Output the [x, y] coordinate of the center of the cell containing the given text.  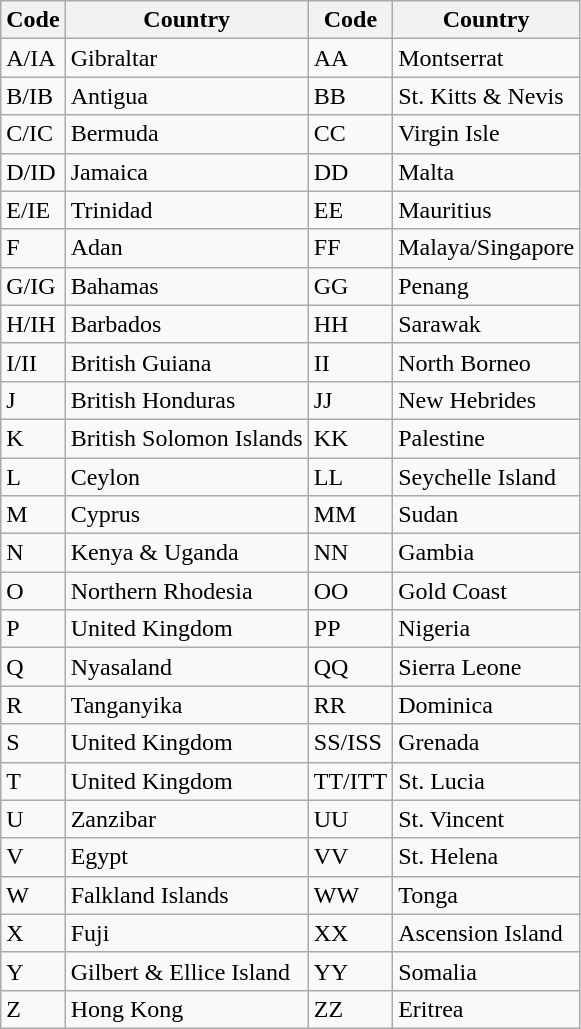
G/IG [33, 286]
Penang [486, 286]
YY [350, 971]
V [33, 857]
O [33, 591]
ZZ [350, 1009]
Jamaica [186, 172]
SS/ISS [350, 743]
M [33, 515]
L [33, 477]
Montserrat [486, 58]
Gold Coast [486, 591]
Ascension Island [486, 933]
Trinidad [186, 210]
Y [33, 971]
UU [350, 819]
St. Lucia [486, 781]
KK [350, 438]
North Borneo [486, 362]
Ceylon [186, 477]
Bermuda [186, 134]
AA [350, 58]
Dominica [486, 705]
E/IE [33, 210]
F [33, 248]
Nyasaland [186, 667]
H/IH [33, 324]
Grenada [486, 743]
XX [350, 933]
VV [350, 857]
Gilbert & Ellice Island [186, 971]
Hong Kong [186, 1009]
Zanzibar [186, 819]
C/IC [33, 134]
Northern Rhodesia [186, 591]
K [33, 438]
OO [350, 591]
Sarawak [486, 324]
Kenya & Uganda [186, 553]
QQ [350, 667]
CC [350, 134]
DD [350, 172]
British Honduras [186, 400]
BB [350, 96]
II [350, 362]
U [33, 819]
PP [350, 629]
British Solomon Islands [186, 438]
Egypt [186, 857]
Z [33, 1009]
Falkland Islands [186, 895]
Q [33, 667]
Antigua [186, 96]
NN [350, 553]
TT/ITT [350, 781]
D/ID [33, 172]
T [33, 781]
R [33, 705]
St. Kitts & Nevis [486, 96]
N [33, 553]
Sierra Leone [486, 667]
Somalia [486, 971]
Malta [486, 172]
St. Helena [486, 857]
Sudan [486, 515]
Adan [186, 248]
New Hebrides [486, 400]
S [33, 743]
Tanganyika [186, 705]
WW [350, 895]
Malaya/Singapore [486, 248]
Eritrea [486, 1009]
P [33, 629]
W [33, 895]
Nigeria [486, 629]
J [33, 400]
Virgin Isle [486, 134]
St. Vincent [486, 819]
Gambia [486, 553]
Tonga [486, 895]
GG [350, 286]
Palestine [486, 438]
JJ [350, 400]
British Guiana [186, 362]
EE [350, 210]
HH [350, 324]
Barbados [186, 324]
Mauritius [486, 210]
Gibraltar [186, 58]
A/IA [33, 58]
B/IB [33, 96]
Bahamas [186, 286]
I/II [33, 362]
RR [350, 705]
MM [350, 515]
LL [350, 477]
Seychelle Island [486, 477]
FF [350, 248]
Cyprus [186, 515]
Fuji [186, 933]
X [33, 933]
